Determine the (x, y) coordinate at the center of the cell enclosing the given text.  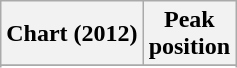
Peakposition (189, 34)
Chart (2012) (72, 34)
